Extract the [x, y] coordinate from the center of the cell holding the provided text.  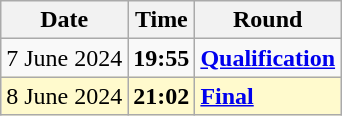
Round [268, 20]
19:55 [162, 58]
7 June 2024 [64, 58]
Date [64, 20]
Time [162, 20]
Final [268, 96]
21:02 [162, 96]
Qualification [268, 58]
8 June 2024 [64, 96]
